Identify which cell holds the provided text, then report its [x, y] central coordinate. 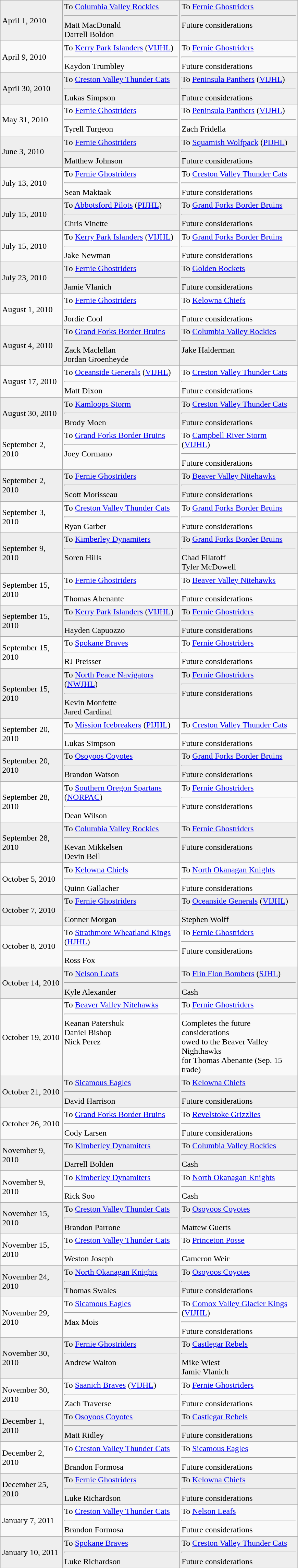
To Creston Valley Thunder Cats Brandon Parrone [121, 1218]
To Fernie Ghostriders Thomas Abenante [121, 589]
To Peninsula Panthers (VIJHL) Zach Fridella [239, 120]
October 5, 2010 [32, 879]
To Grand Forks Border Bruins Joey Cormano [121, 450]
To Campbell River Storm (VIJHL) Future considerations [239, 450]
To Nelson Leafs Kyle Alexander [121, 983]
To Fernie Ghostriders Matthew Johnson [121, 151]
To North Peace Navigators (NWJHL) Kevin MonfetteJared Cardinal [121, 693]
To Osoyoos Coyotes Brandon Watson [121, 765]
To Spokane Braves Luke Richardson [121, 1552]
July 13, 2010 [32, 183]
To Grand Forks Border Bruins Zack MaclellanJordan Groenheyde [121, 345]
To Fernie Ghostriders Tyrell Turgeon [121, 120]
April 9, 2010 [32, 57]
To Beaver Valley Nitehawks Keanan PatershukDaniel BishopNick Perez [121, 1038]
To Fernie Ghostriders Jamie Vlanich [121, 278]
To Oceanside Generals (VIJHL) Stephen Wolff [239, 910]
To Castlegar Rebels Future considerations [239, 1426]
To Kerry Park Islanders (VIJHL) Jake Newman [121, 246]
To Kerry Park Islanders (VIJHL) Hayden Capuozzo [121, 621]
To Kerry Park Islanders (VIJHL) Kaydon Trumbley [121, 57]
To Creston Valley Thunder Cats Weston Joseph [121, 1250]
To Fernie Ghostriders Completes the future considerationsowed to the Beaver Valley Nighthawks for Thomas Abenante (Sep. 15 trade) [239, 1038]
December 1, 2010 [32, 1426]
To Nelson Leafs Future considerations [239, 1520]
To Sicamous Eagles Max Mois [121, 1317]
July 23, 2010 [32, 278]
To Strathmore Wheatland Kings (HJHL) Ross Fox [121, 946]
August 17, 2010 [32, 381]
To Columbia Valley Rockies Matt MacDonaldDarrell Boldon [121, 21]
To Castlegar Rebels Mike WiestJamie Vlanich [239, 1358]
October 14, 2010 [32, 983]
October 19, 2010 [32, 1038]
October 26, 2010 [32, 1124]
To Creston Valley Thunder Cats Lukas Simpson [121, 88]
To North Okanagan Knights Cash [239, 1187]
To Osoyoos Coyotes Matt Ridley [121, 1426]
To Columbia Valley Rockies Jake Halderman [239, 345]
To Osoyoos Coyotes Future considerations [239, 1281]
August 4, 2010 [32, 345]
May 31, 2010 [32, 120]
To Kimberley Dynamiters Rick Soo [121, 1187]
To Princeton Posse Cameron Weir [239, 1250]
To Saanich Braves (VIJHL) Zach Traverse [121, 1394]
To Columbia Valley Rockies Kevan MikkelsenDevin Bell [121, 842]
To Sicamous Eagles David Harrison [121, 1092]
To Flin Flon Bombers (SJHL) Cash [239, 983]
To Fernie Ghostriders Jordie Cool [121, 309]
November 29, 2010 [32, 1317]
To Grand Forks Border Bruins Cody Larsen [121, 1124]
November 24, 2010 [32, 1281]
To Peninsula Panthers (VIJHL) Future considerations [239, 88]
To Kelowna Chiefs Quinn Gallacher [121, 879]
To Kamloops Storm Brody Moen [121, 413]
September 3, 2010 [32, 517]
October 7, 2010 [32, 910]
December 2, 2010 [32, 1457]
January 10, 2011 [32, 1552]
To Oceanside Generals (VIJHL) Matt Dixon [121, 381]
October 8, 2010 [32, 946]
June 3, 2010 [32, 151]
To Osoyoos Coyotes Mattew Guerts [239, 1218]
August 1, 2010 [32, 309]
To Grand Forks Border Bruins Chad FilatoffTyler McDowell [239, 553]
To Fernie Ghostriders Andrew Walton [121, 1358]
April 1, 2010 [32, 21]
To Kimberley Dynamiters Soren Hills [121, 553]
To Sicamous Eagles Future considerations [239, 1457]
To Fernie Ghostriders Sean Maktaak [121, 183]
To Creston Valley Thunder Cats Ryan Garber [121, 517]
December 25, 2010 [32, 1489]
April 30, 2010 [32, 88]
To Mission Icebreakers (PIJHL) Lukas Simpson [121, 734]
September 9, 2010 [32, 553]
To Columbia Valley Rockies Cash [239, 1155]
To North Okanagan Knights Thomas Swales [121, 1281]
August 30, 2010 [32, 413]
To Kimberley Dynamiters Darrell Bolden [121, 1155]
To Fernie Ghostriders Luke Richardson [121, 1489]
To Fernie Ghostriders Scott Morisseau [121, 486]
To North Okanagan Knights Future considerations [239, 879]
To Fernie Ghostriders Conner Morgan [121, 910]
To Southern Oregon Spartans (NORPAC) Dean Wilson [121, 802]
To Comox Valley Glacier Kings (VIJHL) Future considerations [239, 1317]
To Spokane Braves RJ Preisser [121, 652]
To Squamish Wolfpack (PIJHL) Future considerations [239, 151]
January 7, 2011 [32, 1520]
To Golden Rockets Future considerations [239, 278]
To Revelstoke Grizzlies Future considerations [239, 1124]
To Abbotsford Pilots (PIJHL) Chris Vinette [121, 215]
October 21, 2010 [32, 1092]
